Find where the given text appears and provide that cell's center as [X, Y] coordinate. 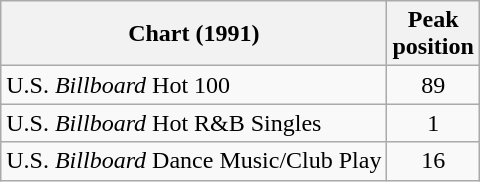
U.S. Billboard Hot R&B Singles [194, 123]
89 [433, 85]
U.S. Billboard Hot 100 [194, 85]
U.S. Billboard Dance Music/Club Play [194, 161]
Peakposition [433, 34]
16 [433, 161]
Chart (1991) [194, 34]
1 [433, 123]
